Locate the cell with the specified text and output its [x, y] center coordinate. 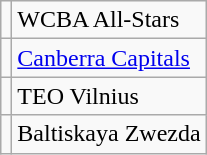
Baltiskaya Zwezda [109, 134]
Canberra Capitals [109, 58]
WCBA All-Stars [109, 20]
TEO Vilnius [109, 96]
